Scan for the cell matching the given text and deliver its (x, y) coordinate at center. 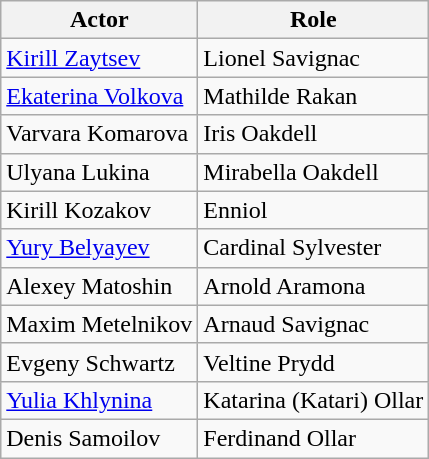
Actor (100, 20)
Role (314, 20)
Veltine Prydd (314, 362)
Varvara Komarova (100, 134)
Iris Oakdell (314, 134)
Kirill Zaytsev (100, 58)
Yury Belyayev (100, 248)
Enniol (314, 210)
Evgeny Schwartz (100, 362)
Yulia Khlynina (100, 400)
Arnaud Savignac (314, 324)
Kirill Kozakov (100, 210)
Maxim Metelnikov (100, 324)
Denis Samoilov (100, 438)
Ekaterina Volkova (100, 96)
Mirabella Oakdell (314, 172)
Ulyana Lukina (100, 172)
Ferdinand Ollar (314, 438)
Cardinal Sylvester (314, 248)
Lionel Savignac (314, 58)
Mathilde Rakan (314, 96)
Katarina (Katari) Ollar (314, 400)
Arnold Aramona (314, 286)
Alexey Matoshin (100, 286)
